Extract the (X, Y) coordinate from the center of the cell holding the provided text.  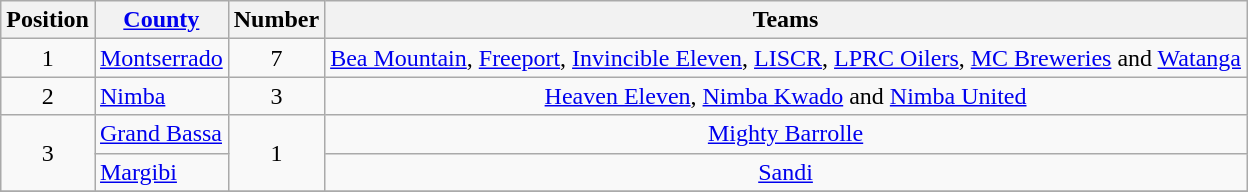
County (161, 20)
Teams (786, 20)
Position (48, 20)
Nimba (161, 96)
Grand Bassa (161, 134)
Sandi (786, 172)
Margibi (161, 172)
Number (276, 20)
Montserrado (161, 58)
Heaven Eleven, Nimba Kwado and Nimba United (786, 96)
7 (276, 58)
2 (48, 96)
Mighty Barrolle (786, 134)
Bea Mountain, Freeport, Invincible Eleven, LISCR, LPRC Oilers, MC Breweries and Watanga (786, 58)
